Pinpoint the cell where the given text exists, returning its [x, y] midpoint coordinate. 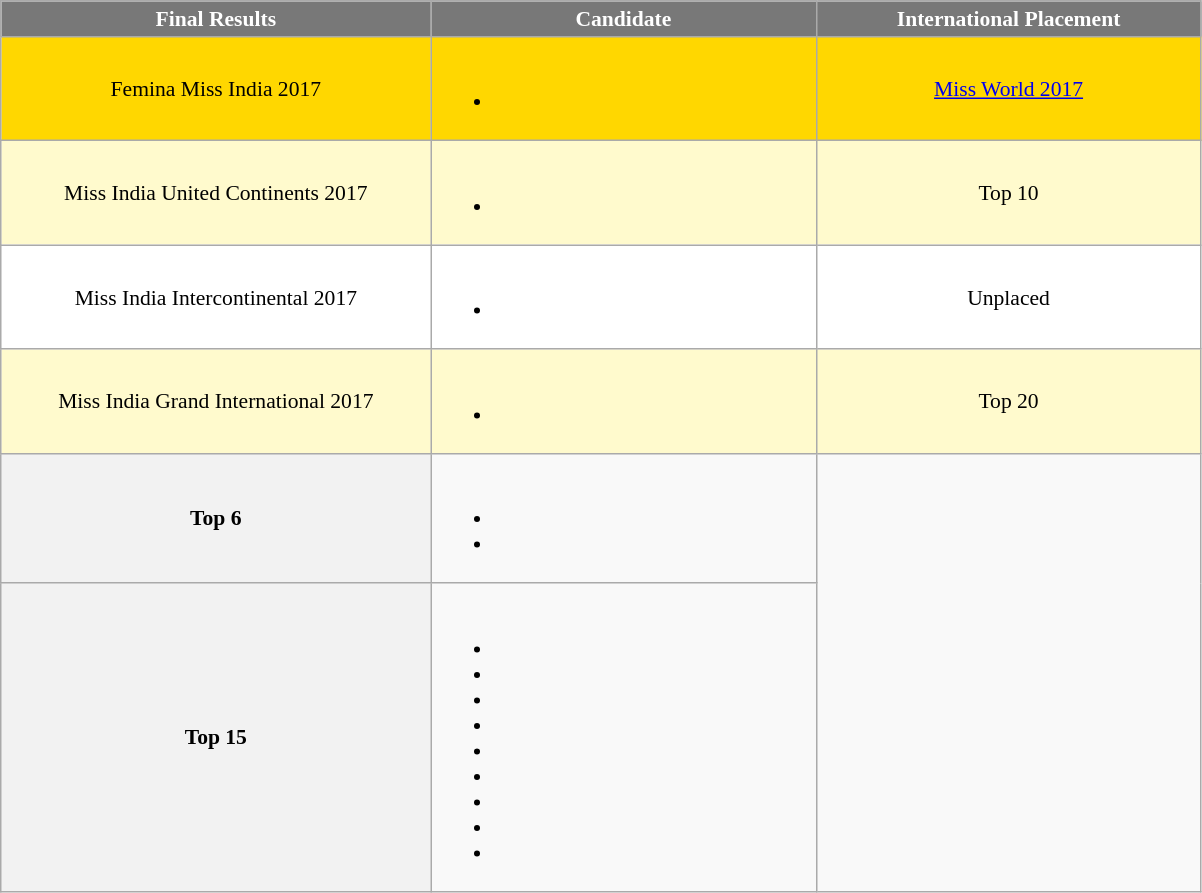
Top 15 [216, 738]
Miss India Grand International 2017 [216, 402]
International Placement [1008, 19]
Top 6 [216, 519]
Top 10 [1008, 193]
Top 20 [1008, 402]
Miss World 2017 [1008, 89]
Miss India United Continents 2017 [216, 193]
Femina Miss India 2017 [216, 89]
Final Results [216, 19]
Miss India Intercontinental 2017 [216, 297]
Candidate [624, 19]
Unplaced [1008, 297]
